Provide the (X, Y) coordinate of the cell's center where the given text is located.  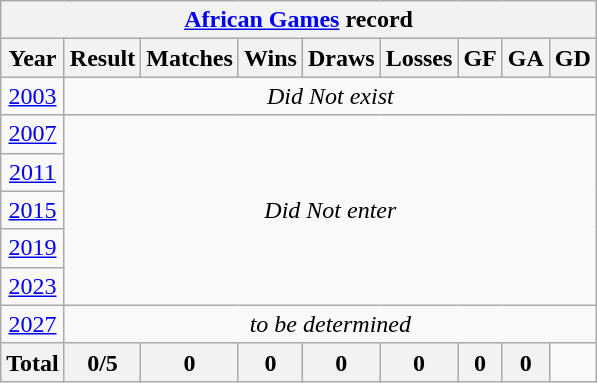
Total (33, 362)
Losses (419, 58)
2011 (33, 172)
2007 (33, 134)
African Games record (299, 20)
Draws (341, 58)
Result (102, 58)
Did Not exist (330, 96)
GA (526, 58)
Did Not enter (330, 210)
Matches (190, 58)
Year (33, 58)
2015 (33, 210)
2003 (33, 96)
GD (572, 58)
Wins (270, 58)
2019 (33, 248)
2023 (33, 286)
0/5 (102, 362)
2027 (33, 324)
GF (480, 58)
to be determined (330, 324)
